Locate the cell with the specified text and output its (x, y) center coordinate. 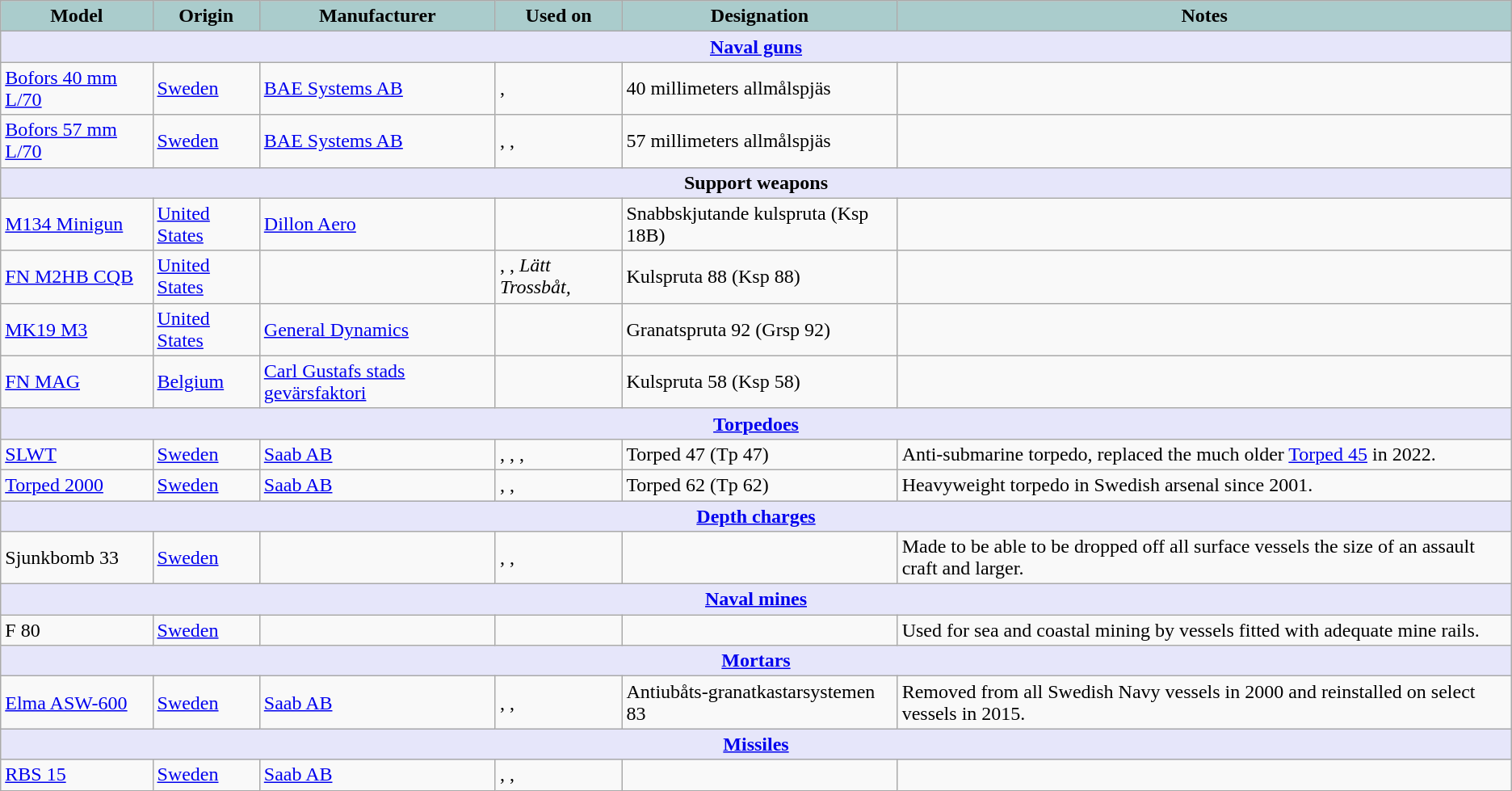
Carl Gustafs stads gevärsfaktori (377, 381)
Origin (206, 16)
Made to be able to be dropped off all surface vessels the size of an assault craft and larger. (1204, 557)
Torpedoes (756, 423)
FN M2HB CQB (77, 276)
40 millimeters allmålspjäs (759, 89)
Antiubåts-granatkastarsystemen 83 (759, 703)
Naval guns (756, 47)
Heavyweight torpedo in Swedish arsenal since 2001. (1204, 485)
Belgium (206, 381)
, (558, 89)
Snabbskjutande kulspruta (Ksp 18B) (759, 225)
Torped 62 (Tp 62) (759, 485)
Torped 47 (Tp 47) (759, 454)
General Dynamics (377, 330)
Kulspruta 58 (Ksp 58) (759, 381)
Anti-submarine torpedo, replaced the much older Torped 45 in 2022. (1204, 454)
Mortars (756, 661)
Depth charges (756, 516)
Manufacturer (377, 16)
Notes (1204, 16)
Granatspruta 92 (Grsp 92) (759, 330)
Model (77, 16)
57 millimeters allmålspjäs (759, 141)
, , , (558, 454)
Elma ASW-600 (77, 703)
Torped 2000 (77, 485)
Bofors 40 mm L/70 (77, 89)
SLWT (77, 454)
Dillon Aero (377, 225)
, , Lätt Trossbåt, (558, 276)
Missiles (756, 744)
RBS 15 (77, 775)
Support weapons (756, 183)
MK19 M3 (77, 330)
M134 Minigun (77, 225)
Used for sea and coastal mining by vessels fitted with adequate mine rails. (1204, 630)
Removed from all Swedish Navy vessels in 2000 and reinstalled on select vessels in 2015. (1204, 703)
Used on (558, 16)
Naval mines (756, 600)
Bofors 57 mm L/70 (77, 141)
Sjunkbomb 33 (77, 557)
Designation (759, 16)
Kulspruta 88 (Ksp 88) (759, 276)
FN MAG (77, 381)
F 80 (77, 630)
